Search for the cell housing the specified text and yield its [X, Y] center coordinate. 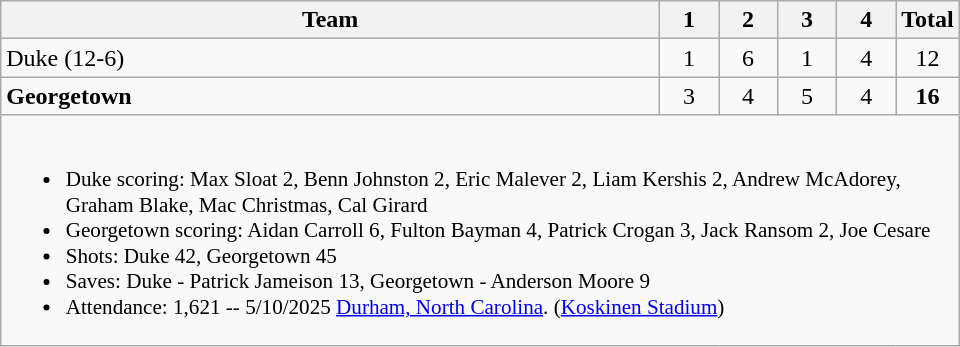
6 [748, 58]
12 [928, 58]
16 [928, 96]
2 [748, 20]
Georgetown [330, 96]
Duke (12-6) [330, 58]
Team [330, 20]
5 [808, 96]
Total [928, 20]
